Scan for the cell matching the given text and deliver its (x, y) coordinate at center. 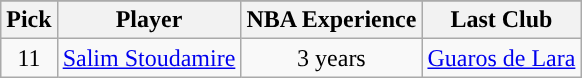
Salim Stoudamire (149, 58)
11 (29, 58)
Pick (29, 20)
3 years (332, 58)
Last Club (502, 20)
Guaros de Lara (502, 58)
NBA Experience (332, 20)
Player (149, 20)
